Find where the given text appears and provide that cell's center as [X, Y] coordinate. 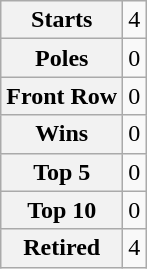
Wins [62, 134]
Top 10 [62, 210]
Starts [62, 20]
Top 5 [62, 172]
Front Row [62, 96]
Retired [62, 248]
Poles [62, 58]
